Return the (X, Y) coordinate for the center point of the cell that contains the specified text.  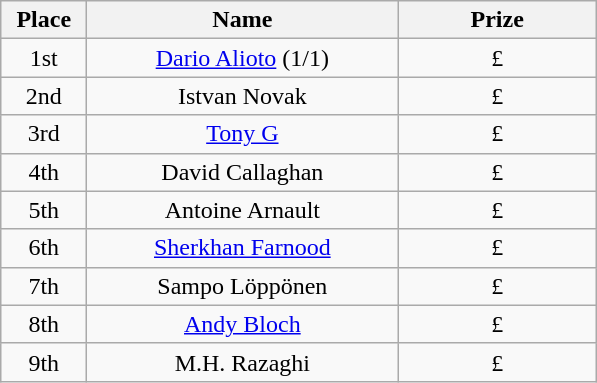
3rd (44, 134)
5th (44, 210)
Istvan Novak (242, 96)
Andy Bloch (242, 324)
David Callaghan (242, 172)
Sherkhan Farnood (242, 248)
Place (44, 20)
2nd (44, 96)
4th (44, 172)
6th (44, 248)
Tony G (242, 134)
1st (44, 58)
M.H. Razaghi (242, 362)
Dario Alioto (1/1) (242, 58)
8th (44, 324)
Prize (498, 20)
Name (242, 20)
9th (44, 362)
Antoine Arnault (242, 210)
Sampo Löppönen (242, 286)
7th (44, 286)
